Extract the (X, Y) coordinate from the center of the cell holding the provided text.  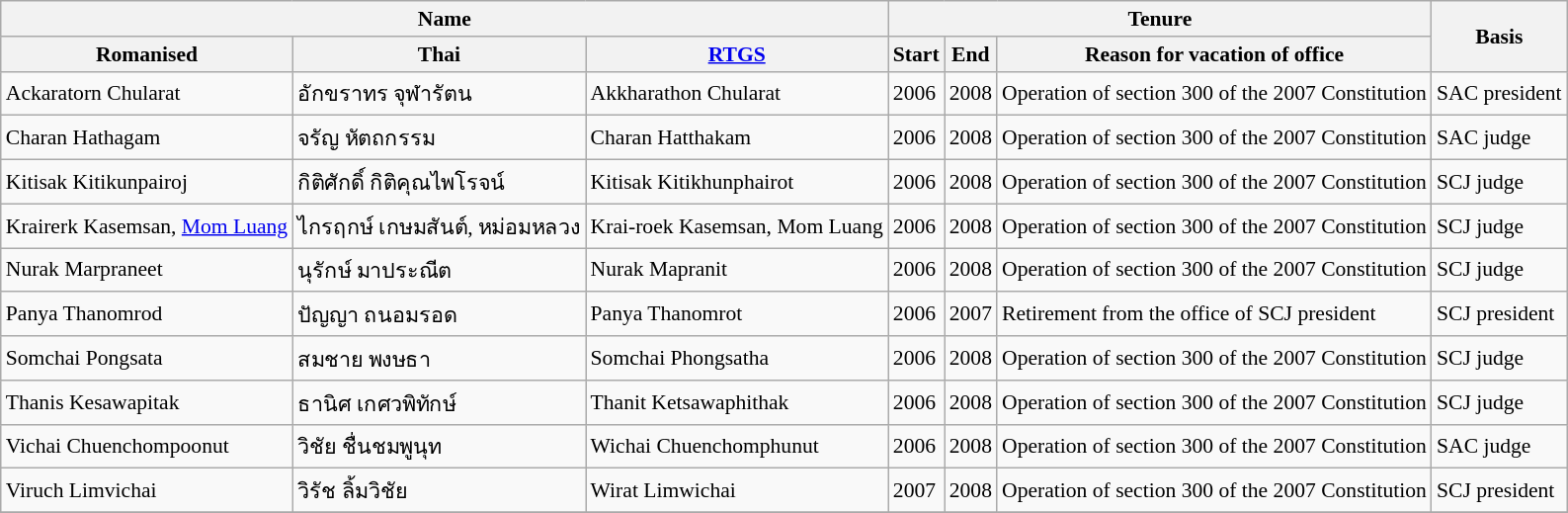
Somchai Pongsata (146, 358)
Vichai Chuenchompoonut (146, 447)
Basis (1500, 36)
Panya Thanomrot (737, 314)
Nurak Marpraneet (146, 271)
Charan Hathagam (146, 138)
ไกรฤกษ์ เกษมสันต์, หม่อมหลวง (439, 225)
Reason for vacation of office (1214, 54)
Viruch Limvichai (146, 490)
Thanis Kesawapitak (146, 403)
กิติศักดิ์ กิติคุณไพโรจน์ (439, 182)
Nurak Mapranit (737, 271)
Krai-roek Kasemsan, Mom Luang (737, 225)
ธานิศ เกศวพิทักษ์ (439, 403)
อักขราทร จุฬารัตน (439, 93)
Romanised (146, 54)
Ackaratorn Chularat (146, 93)
จรัญ หัตถกรรม (439, 138)
Name (445, 19)
End (970, 54)
Thanit Ketsawaphithak (737, 403)
Kitisak Kitikunpairoj (146, 182)
SAC president (1500, 93)
Start (917, 54)
Charan Hatthakam (737, 138)
นุรักษ์ มาประณีต (439, 271)
Akkharathon Chularat (737, 93)
Somchai Phongsatha (737, 358)
Krairerk Kasemsan, Mom Luang (146, 225)
ปัญญา ถนอมรอด (439, 314)
Panya Thanomrod (146, 314)
RTGS (737, 54)
สมชาย พงษธา (439, 358)
Wichai Chuenchomphunut (737, 447)
Thai (439, 54)
Wirat Limwichai (737, 490)
Tenure (1160, 19)
Retirement from the office of SCJ president (1214, 314)
วิรัช ลิ้มวิชัย (439, 490)
วิชัย ชื่นชมพูนุท (439, 447)
Kitisak Kitikhunphairot (737, 182)
